For the text-containing cell, return its midpoint in (X, Y) coordinate format. 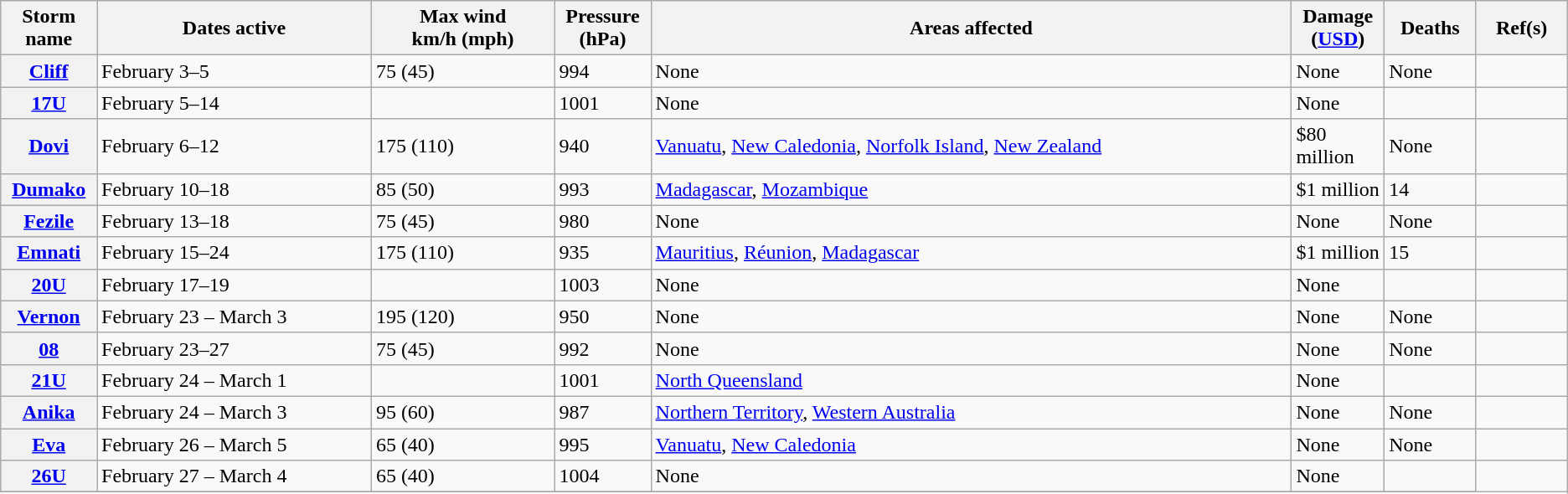
08 (49, 348)
Eva (49, 445)
February 24 – March 3 (235, 412)
987 (603, 412)
February 24 – March 1 (235, 380)
Ref(s) (1521, 28)
Deaths (1431, 28)
95 (60) (462, 412)
14 (1431, 189)
995 (603, 445)
Madagascar, Mozambique (972, 189)
17U (49, 103)
20U (49, 285)
1003 (603, 285)
Dumako (49, 189)
935 (603, 253)
February 27 – March 4 (235, 476)
992 (603, 348)
February 13–18 (235, 221)
85 (50) (462, 189)
February 17–19 (235, 285)
February 23 – March 3 (235, 316)
993 (603, 189)
$80 million (1338, 146)
February 3–5 (235, 71)
Northern Territory, Western Australia (972, 412)
Mauritius, Réunion, Madagascar (972, 253)
February 5–14 (235, 103)
Dates active (235, 28)
February 10–18 (235, 189)
February 15–24 (235, 253)
Pressure(hPa) (603, 28)
21U (49, 380)
Cliff (49, 71)
195 (120) (462, 316)
Vanuatu, New Caledonia (972, 445)
Storm name (49, 28)
Fezile (49, 221)
940 (603, 146)
February 6–12 (235, 146)
Anika (49, 412)
Dovi (49, 146)
950 (603, 316)
980 (603, 221)
26U (49, 476)
Damage(USD) (1338, 28)
February 23–27 (235, 348)
Max windkm/h (mph) (462, 28)
North Queensland (972, 380)
February 26 – March 5 (235, 445)
15 (1431, 253)
Vernon (49, 316)
1004 (603, 476)
Vanuatu, New Caledonia, Norfolk Island, New Zealand (972, 146)
Emnati (49, 253)
Areas affected (972, 28)
994 (603, 71)
